Find where the given text appears and provide that cell's center as (X, Y) coordinate. 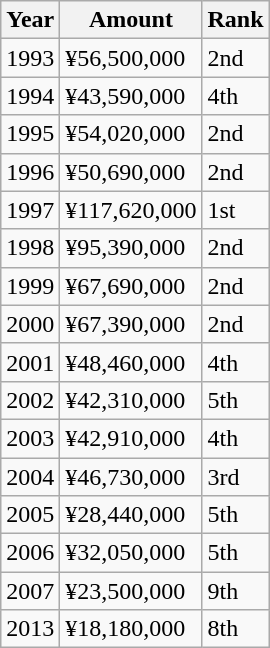
¥56,500,000 (131, 58)
8th (236, 629)
¥43,590,000 (131, 96)
2003 (30, 438)
1997 (30, 210)
2005 (30, 515)
2013 (30, 629)
3rd (236, 477)
¥117,620,000 (131, 210)
¥28,440,000 (131, 515)
¥18,180,000 (131, 629)
¥42,310,000 (131, 400)
¥42,910,000 (131, 438)
Year (30, 20)
Rank (236, 20)
2006 (30, 553)
¥48,460,000 (131, 362)
¥32,050,000 (131, 553)
Amount (131, 20)
¥95,390,000 (131, 248)
¥67,690,000 (131, 286)
1993 (30, 58)
¥50,690,000 (131, 172)
1999 (30, 286)
2004 (30, 477)
1994 (30, 96)
1995 (30, 134)
¥46,730,000 (131, 477)
1st (236, 210)
2000 (30, 324)
9th (236, 591)
2007 (30, 591)
¥23,500,000 (131, 591)
2002 (30, 400)
1998 (30, 248)
1996 (30, 172)
2001 (30, 362)
¥67,390,000 (131, 324)
¥54,020,000 (131, 134)
